Find where the given text appears and provide that cell's center as [X, Y] coordinate. 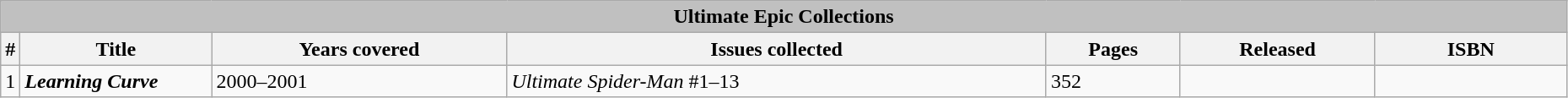
Ultimate Epic Collections [784, 17]
Title [116, 49]
Issues collected [777, 49]
Ultimate Spider-Man #1–13 [777, 81]
2000–2001 [359, 81]
ISBN [1471, 49]
# [10, 49]
Released [1277, 49]
352 [1113, 81]
1 [10, 81]
Learning Curve [116, 81]
Years covered [359, 49]
Pages [1113, 49]
